Locate the cell with the specified text and output its [x, y] center coordinate. 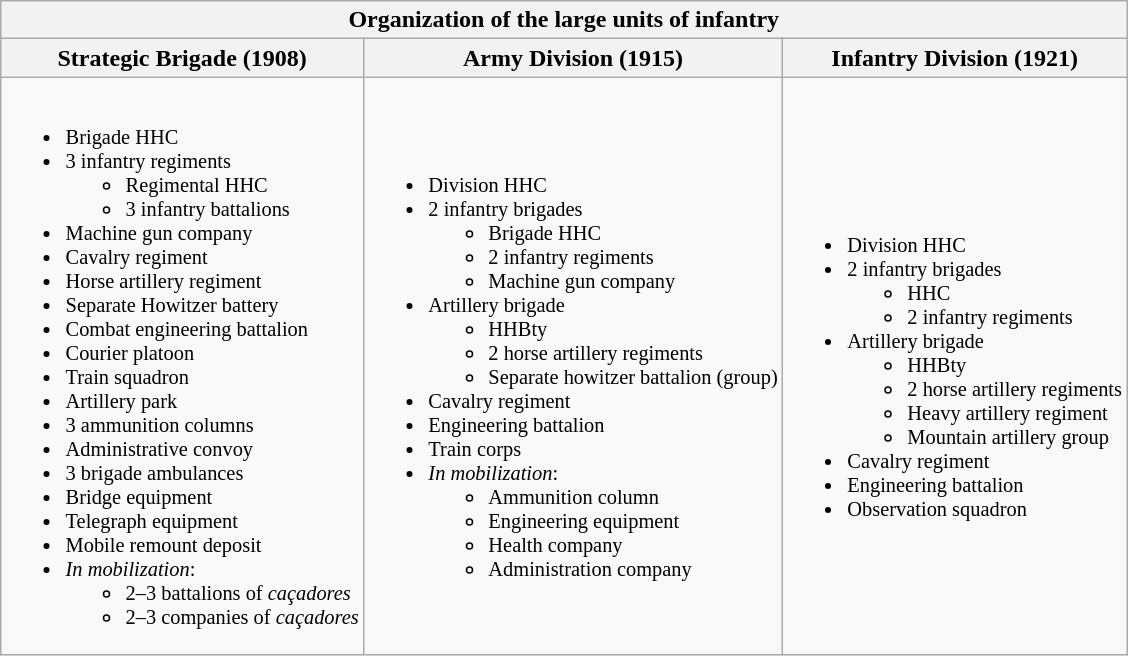
Army Division (1915) [574, 58]
Organization of the large units of infantry [564, 20]
Infantry Division (1921) [955, 58]
Strategic Brigade (1908) [182, 58]
